Find where the given text appears and provide that cell's center as (x, y) coordinate. 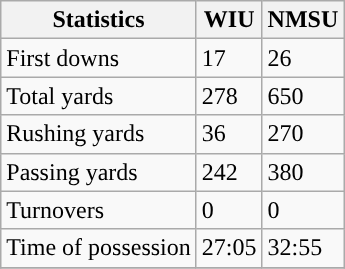
27:05 (229, 248)
Statistics (99, 20)
36 (229, 134)
278 (229, 96)
Rushing yards (99, 134)
NMSU (303, 20)
Total yards (99, 96)
380 (303, 172)
17 (229, 58)
WIU (229, 20)
Passing yards (99, 172)
26 (303, 58)
32:55 (303, 248)
650 (303, 96)
First downs (99, 58)
270 (303, 134)
Time of possession (99, 248)
242 (229, 172)
Turnovers (99, 210)
